Provide the (X, Y) coordinate of the cell's center where the given text is located.  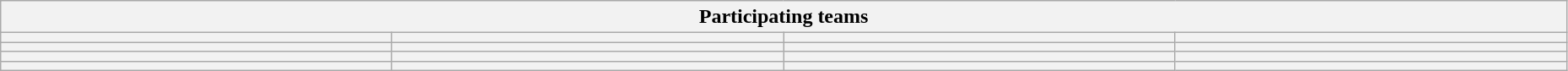
Participating teams (784, 17)
